Pinpoint the cell where the given text exists, returning its [X, Y] midpoint coordinate. 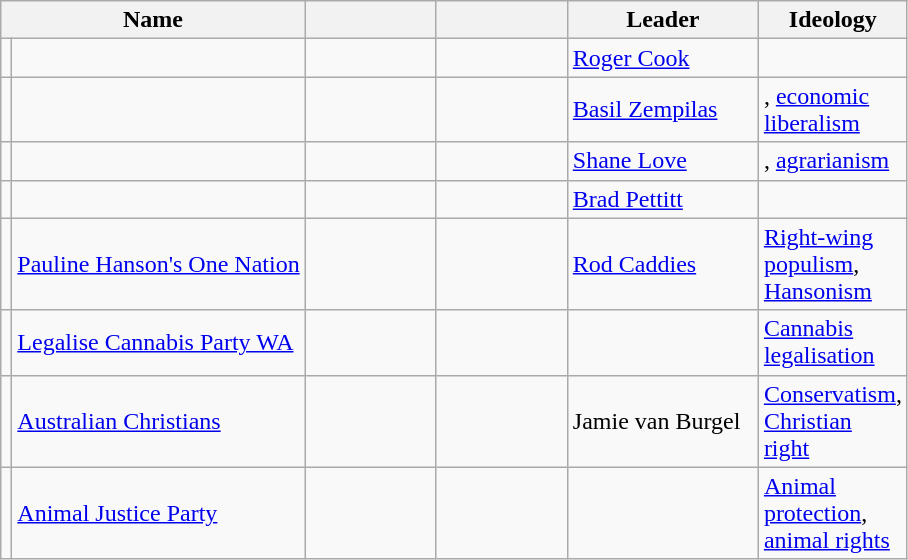
Pauline Hanson's One Nation [158, 264]
Animal protection, animal rights [832, 513]
Rod Caddies [662, 264]
, agrarianism [832, 161]
Brad Pettitt [662, 199]
Right-wing populism, Hansonism [832, 264]
Cannabis legalisation [832, 342]
Jamie van Burgel [662, 421]
Name [153, 20]
Leader [662, 20]
Australian Christians [158, 421]
Shane Love [662, 161]
Ideology [832, 20]
Roger Cook [662, 58]
Animal Justice Party [158, 513]
, economic liberalism [832, 110]
Basil Zempilas [662, 110]
Conservatism, Christian right [832, 421]
Legalise Cannabis Party WA [158, 342]
